Extract the [X, Y] coordinate from the center of the cell holding the provided text.  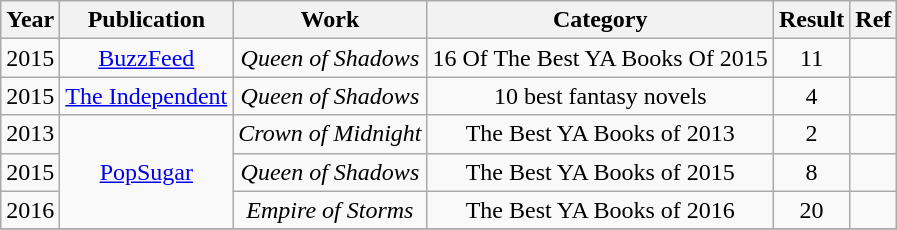
20 [811, 210]
Category [600, 20]
2013 [30, 134]
2016 [30, 210]
Ref [874, 20]
Crown of Midnight [330, 134]
Publication [146, 20]
The Best YA Books of 2016 [600, 210]
Empire of Storms [330, 210]
Work [330, 20]
2 [811, 134]
PopSugar [146, 172]
11 [811, 58]
8 [811, 172]
4 [811, 96]
Result [811, 20]
BuzzFeed [146, 58]
The Independent [146, 96]
The Best YA Books of 2015 [600, 172]
The Best YA Books of 2013 [600, 134]
16 Of The Best YA Books Of 2015 [600, 58]
Year [30, 20]
10 best fantasy novels [600, 96]
